Return the (x, y) coordinate for the center point of the cell that contains the specified text.  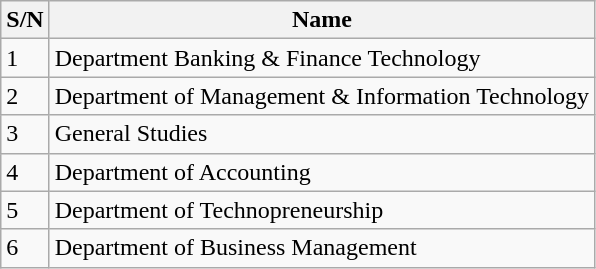
4 (25, 172)
6 (25, 248)
S/N (25, 20)
1 (25, 58)
Department of Management & Information Technology (322, 96)
Department of Technopreneurship (322, 210)
Name (322, 20)
5 (25, 210)
Department Banking & Finance Technology (322, 58)
Department of Business Management (322, 248)
2 (25, 96)
3 (25, 134)
General Studies (322, 134)
Department of Accounting (322, 172)
